Locate the cell with the specified text and output its [x, y] center coordinate. 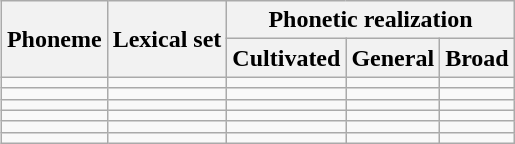
Phoneme [54, 39]
Lexical set [167, 39]
Broad [478, 58]
Cultivated [286, 58]
General [393, 58]
Phonetic realization [370, 20]
